Provide the (X, Y) coordinate of the cell's center where the given text is located.  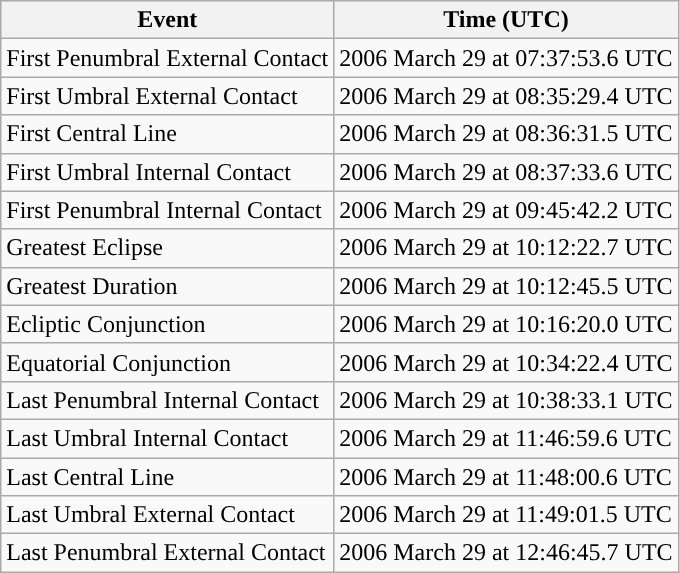
2006 March 29 at 10:34:22.4 UTC (506, 362)
Last Penumbral External Contact (168, 553)
2006 March 29 at 09:45:42.2 UTC (506, 210)
Last Umbral External Contact (168, 515)
First Central Line (168, 134)
2006 March 29 at 10:12:22.7 UTC (506, 248)
2006 March 29 at 10:38:33.1 UTC (506, 400)
Last Umbral Internal Contact (168, 438)
2006 March 29 at 11:49:01.5 UTC (506, 515)
2006 March 29 at 08:37:33.6 UTC (506, 172)
2006 March 29 at 10:16:20.0 UTC (506, 324)
First Penumbral Internal Contact (168, 210)
2006 March 29 at 08:35:29.4 UTC (506, 96)
2006 March 29 at 08:36:31.5 UTC (506, 134)
First Umbral Internal Contact (168, 172)
Last Central Line (168, 477)
Ecliptic Conjunction (168, 324)
Greatest Eclipse (168, 248)
2006 March 29 at 12:46:45.7 UTC (506, 553)
Last Penumbral Internal Contact (168, 400)
2006 March 29 at 07:37:53.6 UTC (506, 58)
2006 March 29 at 11:46:59.6 UTC (506, 438)
2006 March 29 at 11:48:00.6 UTC (506, 477)
2006 March 29 at 10:12:45.5 UTC (506, 286)
Equatorial Conjunction (168, 362)
First Penumbral External Contact (168, 58)
Event (168, 20)
Greatest Duration (168, 286)
First Umbral External Contact (168, 96)
Time (UTC) (506, 20)
